Provide the [X, Y] coordinate of the cell's center where the given text is located.  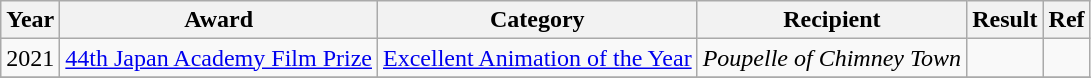
2021 [30, 58]
Excellent Animation of the Year [537, 58]
Award [219, 20]
Recipient [832, 20]
Category [537, 20]
Poupelle of Chimney Town [832, 58]
44th Japan Academy Film Prize [219, 58]
Ref [1066, 20]
Year [30, 20]
Result [1005, 20]
